Provide the [x, y] coordinate of the cell's center where the given text is located.  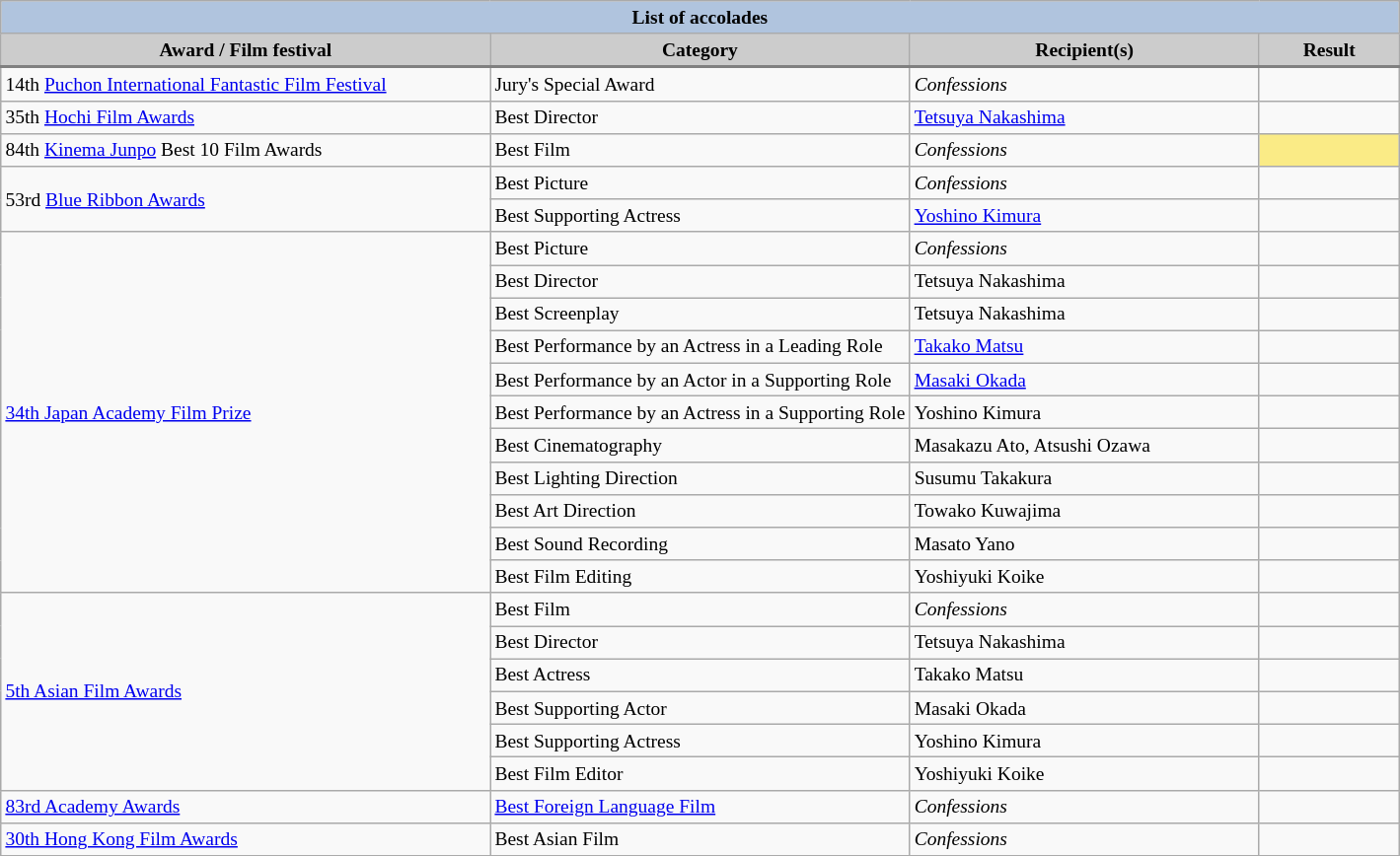
83rd Academy Awards [246, 807]
Towako Kuwajima [1084, 511]
Jury's Special Award [700, 84]
Masakazu Ato, Atsushi Ozawa [1084, 446]
Result [1329, 50]
Category [700, 50]
Best Film Editing [700, 576]
Best Actress [700, 675]
35th Hochi Film Awards [246, 116]
Best Cinematography [700, 446]
Award / Film festival [246, 50]
84th Kinema Junpo Best 10 Film Awards [246, 150]
Recipient(s) [1084, 50]
53rd Blue Ribbon Awards [246, 199]
Best Asian Film [700, 838]
34th Japan Academy Film Prize [246, 412]
30th Hong Kong Film Awards [246, 838]
5th Asian Film Awards [246, 691]
14th Puchon International Fantastic Film Festival [246, 84]
Best Performance by an Actress in a Supporting Role [700, 412]
Masato Yano [1084, 544]
Best Performance by an Actor in a Supporting Role [700, 379]
List of accolades [700, 18]
Best Foreign Language Film [700, 807]
Susumu Takakura [1084, 477]
Best Performance by an Actress in a Leading Role [700, 347]
Best Art Direction [700, 511]
Best Film Editor [700, 773]
Best Lighting Direction [700, 477]
Best Supporting Actor [700, 708]
Best Sound Recording [700, 544]
Best Screenplay [700, 314]
